From the cell containing the given text, extract its center point as (X, Y) coordinate. 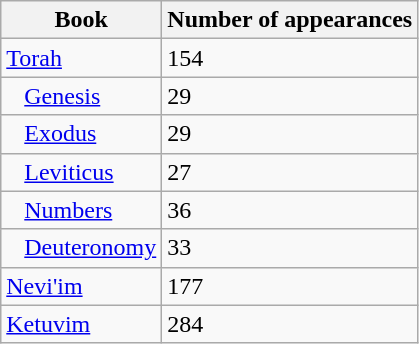
Deuteronomy (82, 248)
36 (290, 210)
27 (290, 172)
Leviticus (82, 172)
Exodus (82, 134)
177 (290, 286)
154 (290, 58)
Genesis (82, 96)
284 (290, 324)
33 (290, 248)
Book (82, 20)
Torah (82, 58)
Nevi'im (82, 286)
Ketuvim (82, 324)
Number of appearances (290, 20)
Numbers (82, 210)
